Return [x, y] of the center of cell containing provided text 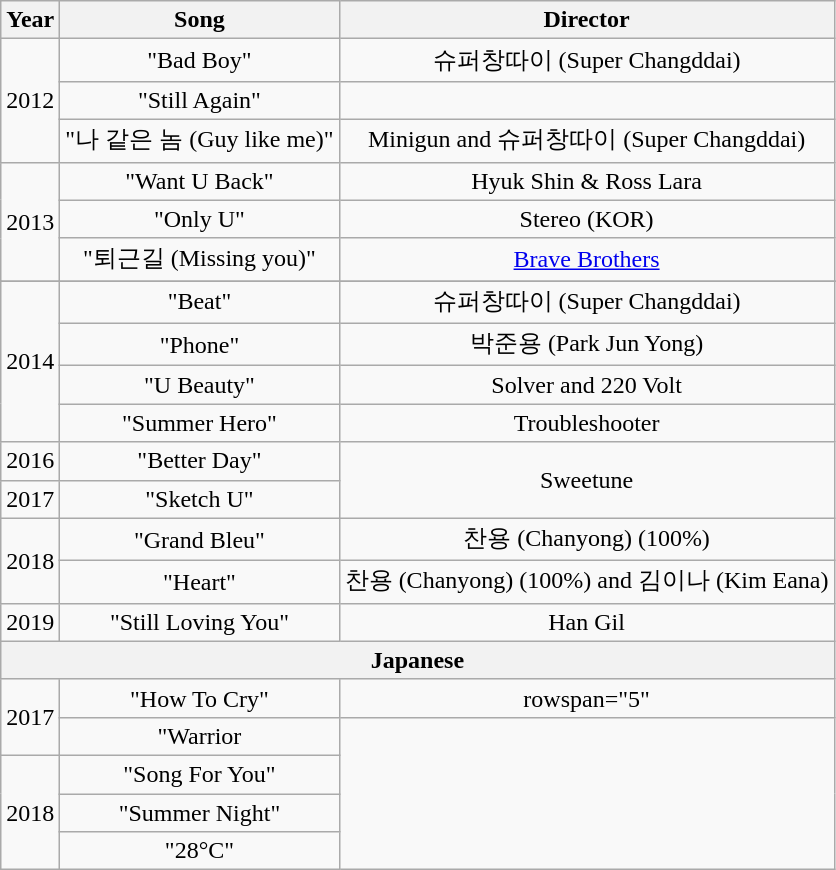
2013 [30, 222]
"Still Again" [200, 100]
"Still Loving You" [200, 622]
2016 [30, 461]
Japanese [418, 660]
Troubleshooter [586, 423]
Solver and 220 Volt [586, 385]
rowspan="5" [586, 698]
"나 같은 놈 (Guy like me)" [200, 140]
2014 [30, 362]
"Beat" [200, 302]
"Bad Boy" [200, 60]
"Heart" [200, 582]
Year [30, 20]
"Phone" [200, 344]
박준용 (Park Jun Yong) [586, 344]
"Song For You" [200, 774]
"28°C" [200, 851]
"Sketch U" [200, 499]
Hyuk Shin & Ross Lara [586, 181]
"How To Cry" [200, 698]
Song [200, 20]
Han Gil [586, 622]
"Better Day" [200, 461]
"Summer Hero" [200, 423]
Brave Brothers [586, 260]
"Only U" [200, 219]
2012 [30, 100]
2019 [30, 622]
"Summer Night" [200, 813]
Stereo (KOR) [586, 219]
"Warrior [200, 736]
"U Beauty" [200, 385]
찬용 (Chanyong) (100%) and 김이나 (Kim Eana) [586, 582]
"Grand Bleu" [200, 540]
Director [586, 20]
Minigun and 슈퍼창따이 (Super Changddai) [586, 140]
"퇴근길 (Missing you)" [200, 260]
"Want U Back" [200, 181]
Sweetune [586, 480]
찬용 (Chanyong) (100%) [586, 540]
